Provide the [x, y] coordinate of the cell's center where the given text is located.  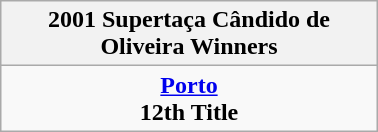
Porto12th Title [189, 98]
2001 Supertaça Cândido de Oliveira Winners [189, 34]
